Output the [X, Y] coordinate of the center of the cell containing the given text.  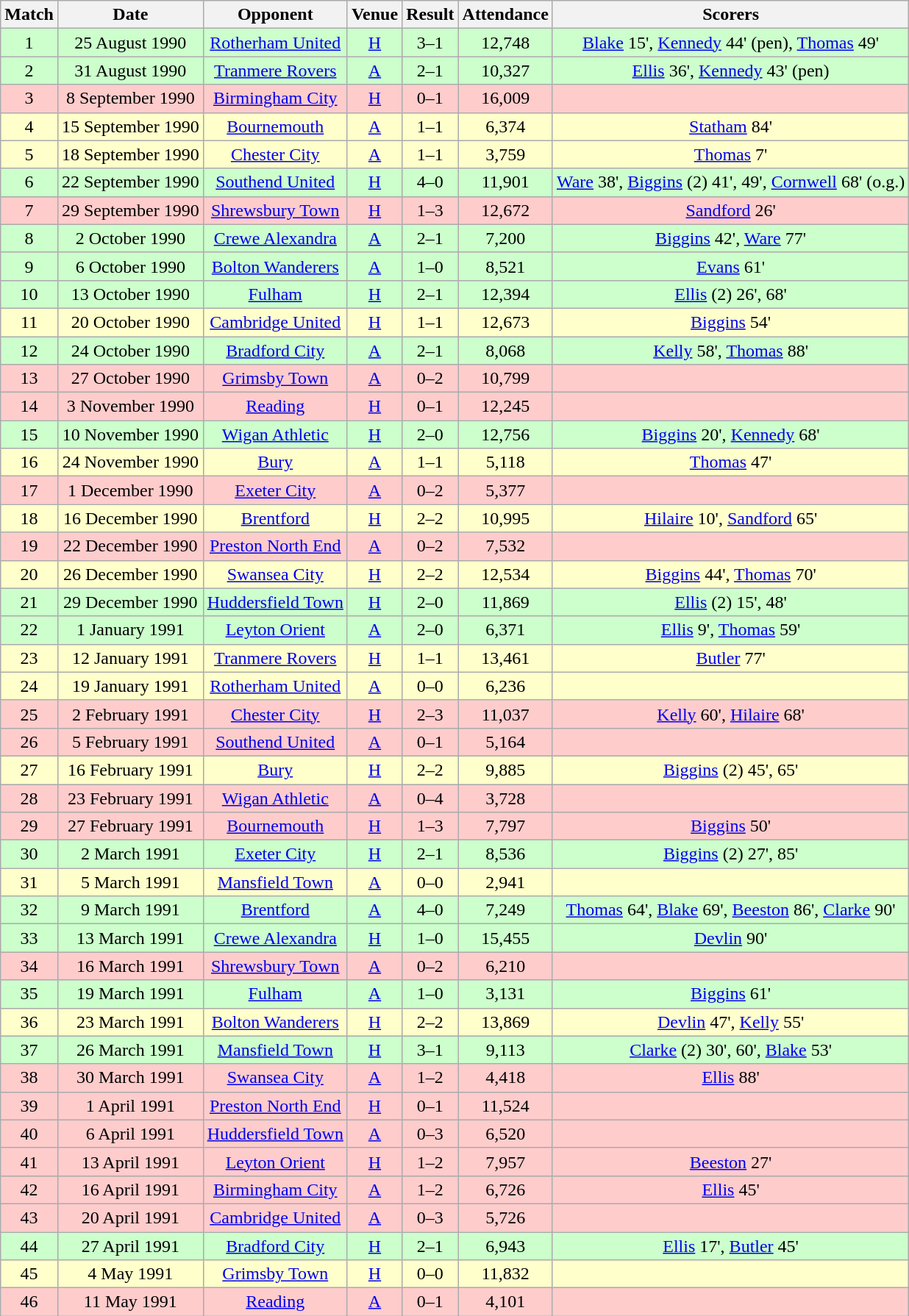
Biggins 44', Thomas 70' [730, 574]
20 October 1990 [130, 322]
Ellis (2) 26', 68' [730, 294]
8 [29, 238]
7,957 [505, 1162]
16 December 1990 [130, 518]
16 [29, 462]
10 November 1990 [130, 435]
4,101 [505, 1302]
7,797 [505, 826]
9,113 [505, 1050]
35 [29, 994]
8,536 [505, 854]
2 March 1991 [130, 854]
24 November 1990 [130, 462]
Ellis 45' [730, 1190]
6 April 1991 [130, 1134]
20 [29, 574]
Kelly 58', Thomas 88' [730, 351]
10,799 [505, 379]
Devlin 47', Kelly 55' [730, 1022]
5,164 [505, 742]
44 [29, 1246]
5,377 [505, 490]
5,726 [505, 1217]
5 February 1991 [130, 742]
16,009 [505, 99]
11,524 [505, 1106]
6,520 [505, 1134]
Ellis (2) 15', 48' [730, 602]
Beeston 27' [730, 1162]
27 [29, 770]
Ellis 17', Butler 45' [730, 1246]
25 [29, 714]
12,245 [505, 407]
6 [29, 182]
31 August 1990 [130, 71]
11 [29, 322]
26 December 1990 [130, 574]
Venue [374, 15]
Scorers [730, 15]
13 March 1991 [130, 938]
Thomas 64', Blake 69', Beeston 86', Clarke 90' [730, 910]
13 October 1990 [130, 294]
11,901 [505, 182]
Thomas 7' [730, 154]
1 April 1991 [130, 1106]
Clarke (2) 30', 60', Blake 53' [730, 1050]
10,327 [505, 71]
21 [29, 602]
19 January 1991 [130, 686]
15,455 [505, 938]
37 [29, 1050]
12,534 [505, 574]
2 February 1991 [130, 714]
Date [130, 15]
3,759 [505, 154]
17 [29, 490]
15 [29, 435]
30 [29, 854]
13,869 [505, 1022]
27 October 1990 [130, 379]
24 [29, 686]
12,756 [505, 435]
45 [29, 1274]
13 [29, 379]
6,726 [505, 1190]
Biggins 61' [730, 994]
4 May 1991 [130, 1274]
23 March 1991 [130, 1022]
6,943 [505, 1246]
Biggins 42', Ware 77' [730, 238]
0–4 [430, 798]
38 [29, 1078]
16 March 1991 [130, 966]
43 [29, 1217]
30 March 1991 [130, 1078]
Match [29, 15]
3,728 [505, 798]
28 [29, 798]
42 [29, 1190]
6 October 1990 [130, 266]
16 April 1991 [130, 1190]
12 January 1991 [130, 658]
Ellis 9', Thomas 59' [730, 630]
14 [29, 407]
Blake 15', Kennedy 44' (pen), Thomas 49' [730, 43]
22 December 1990 [130, 546]
Ellis 88' [730, 1078]
22 [29, 630]
Opponent [275, 15]
6,371 [505, 630]
10,995 [505, 518]
11,869 [505, 602]
Result [430, 15]
3 [29, 99]
9,885 [505, 770]
22 September 1990 [130, 182]
27 April 1991 [130, 1246]
13,461 [505, 658]
40 [29, 1134]
4 [29, 126]
Devlin 90' [730, 938]
Biggins 50' [730, 826]
7,200 [505, 238]
12,394 [505, 294]
9 March 1991 [130, 910]
11 May 1991 [130, 1302]
3,131 [505, 994]
19 March 1991 [130, 994]
11,037 [505, 714]
16 February 1991 [130, 770]
Hilaire 10', Sandford 65' [730, 518]
1 [29, 43]
27 February 1991 [130, 826]
Evans 61' [730, 266]
Biggins (2) 45', 65' [730, 770]
32 [29, 910]
Ellis 36', Kennedy 43' (pen) [730, 71]
6,374 [505, 126]
8,068 [505, 351]
4,418 [505, 1078]
8 September 1990 [130, 99]
6,236 [505, 686]
34 [29, 966]
Biggins 54' [730, 322]
33 [29, 938]
Ware 38', Biggins (2) 41', 49', Cornwell 68' (o.g.) [730, 182]
29 [29, 826]
29 December 1990 [130, 602]
10 [29, 294]
2 [29, 71]
7,532 [505, 546]
18 September 1990 [130, 154]
31 [29, 882]
46 [29, 1302]
2,941 [505, 882]
5,118 [505, 462]
23 February 1991 [130, 798]
Sandford 26' [730, 210]
13 April 1991 [130, 1162]
20 April 1991 [130, 1217]
36 [29, 1022]
9 [29, 266]
Biggins 20', Kennedy 68' [730, 435]
7,249 [505, 910]
5 [29, 154]
12,672 [505, 210]
29 September 1990 [130, 210]
12,748 [505, 43]
12 [29, 351]
26 March 1991 [130, 1050]
15 September 1990 [130, 126]
Statham 84' [730, 126]
26 [29, 742]
18 [29, 518]
3 November 1990 [130, 407]
19 [29, 546]
Attendance [505, 15]
41 [29, 1162]
Thomas 47' [730, 462]
2–3 [430, 714]
24 October 1990 [130, 351]
5 March 1991 [130, 882]
Butler 77' [730, 658]
1 December 1990 [130, 490]
11,832 [505, 1274]
7 [29, 210]
39 [29, 1106]
25 August 1990 [130, 43]
23 [29, 658]
6,210 [505, 966]
2 October 1990 [130, 238]
8,521 [505, 266]
12,673 [505, 322]
Kelly 60', Hilaire 68' [730, 714]
1 January 1991 [130, 630]
Biggins (2) 27', 85' [730, 854]
